Identify which cell holds the provided text, then report its (x, y) central coordinate. 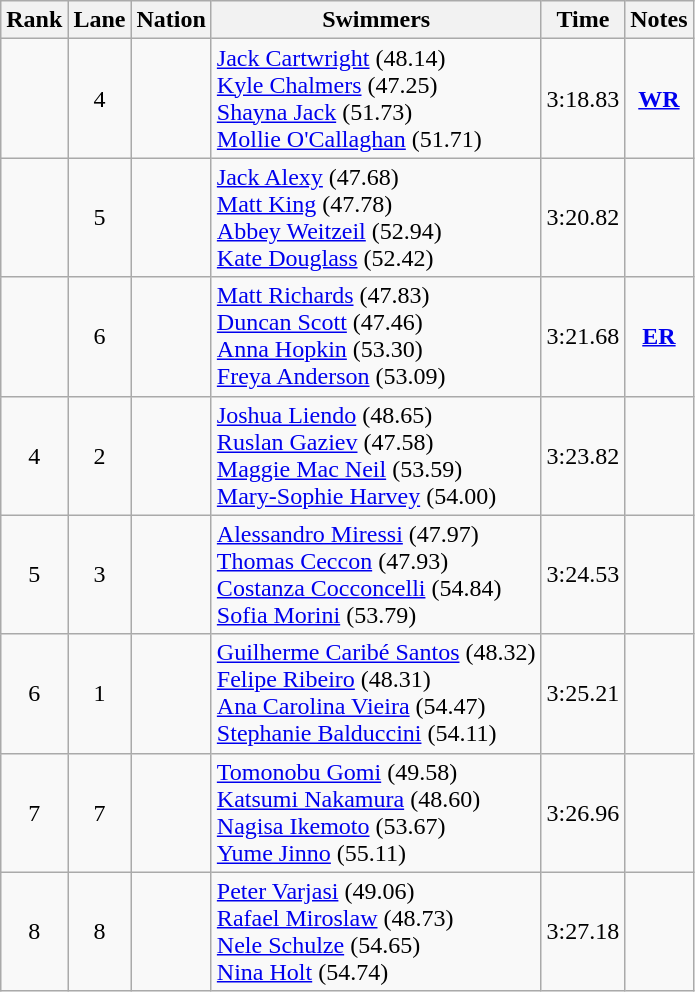
Guilherme Caribé Santos (48.32)Felipe Ribeiro (48.31)Ana Carolina Vieira (54.47)Stephanie Balduccini (54.11) (376, 694)
Jack Alexy (47.68)Matt King (47.78)Abbey Weitzeil (52.94)Kate Douglass (52.42) (376, 218)
ER (659, 336)
2 (100, 456)
Lane (100, 20)
3:25.21 (583, 694)
1 (100, 694)
Tomonobu Gomi (49.58)Katsumi Nakamura (48.60)Nagisa Ikemoto (53.67)Yume Jinno (55.11) (376, 812)
Matt Richards (47.83)Duncan Scott (47.46)Anna Hopkin (53.30)Freya Anderson (53.09) (376, 336)
Alessandro Miressi (47.97)Thomas Ceccon (47.93)Costanza Cocconcelli (54.84)Sofia Morini (53.79) (376, 574)
3:26.96 (583, 812)
3:27.18 (583, 932)
3 (100, 574)
Time (583, 20)
Notes (659, 20)
3:18.83 (583, 98)
WR (659, 98)
Swimmers (376, 20)
Joshua Liendo (48.65)Ruslan Gaziev (47.58)Maggie Mac Neil (53.59)Mary-Sophie Harvey (54.00) (376, 456)
Rank (34, 20)
3:24.53 (583, 574)
Nation (171, 20)
3:20.82 (583, 218)
Peter Varjasi (49.06)Rafael Miroslaw (48.73)Nele Schulze (54.65)Nina Holt (54.74) (376, 932)
3:21.68 (583, 336)
3:23.82 (583, 456)
Jack Cartwright (48.14)Kyle Chalmers (47.25)Shayna Jack (51.73)Mollie O'Callaghan (51.71) (376, 98)
